For the text-containing cell, return its midpoint in (X, Y) coordinate format. 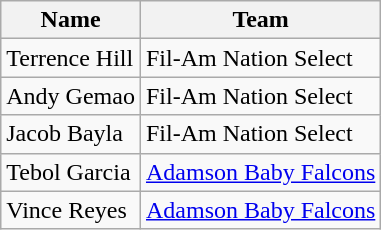
Vince Reyes (71, 210)
Team (260, 20)
Tebol Garcia (71, 172)
Terrence Hill (71, 58)
Name (71, 20)
Andy Gemao (71, 96)
Jacob Bayla (71, 134)
